Find where the given text appears and provide that cell's center as (x, y) coordinate. 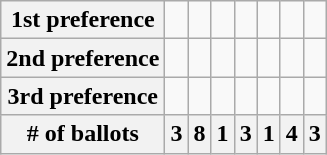
8 (200, 134)
1st preference (83, 20)
3rd preference (83, 96)
# of ballots (83, 134)
2nd preference (83, 58)
4 (292, 134)
